Return (X, Y) of the center of cell containing provided text 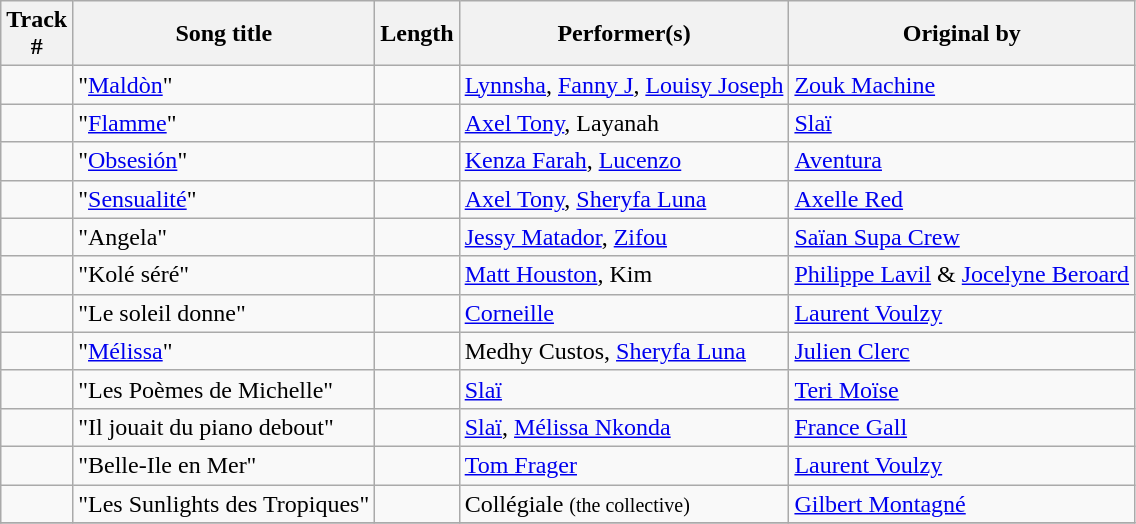
Aventura (962, 161)
"Angela" (224, 237)
"Flamme" (224, 123)
Jessy Matador, Zifou (624, 237)
Tom Frager (624, 465)
Song title (224, 34)
Performer(s) (624, 34)
Slaï, Mélissa Nkonda (624, 427)
Medhy Custos, Sheryfa Luna (624, 351)
"Le soleil donne" (224, 313)
Lynnsha, Fanny J, Louisy Joseph (624, 85)
Teri Moïse (962, 389)
"Sensualité" (224, 199)
Original by (962, 34)
Philippe Lavil & Jocelyne Beroard (962, 275)
"Les Poèmes de Michelle" (224, 389)
Zouk Machine (962, 85)
"Il jouait du piano debout" (224, 427)
"Obsesión" (224, 161)
Track # (37, 34)
Collégiale (the collective) (624, 503)
Saïan Supa Crew (962, 237)
"Les Sunlights des Tropiques" (224, 503)
Gilbert Montagné (962, 503)
Length (417, 34)
"Mélissa" (224, 351)
"Belle-Ile en Mer" (224, 465)
"Maldòn" (224, 85)
Axelle Red (962, 199)
Julien Clerc (962, 351)
Kenza Farah, Lucenzo (624, 161)
"Kolé séré" (224, 275)
France Gall (962, 427)
Axel Tony, Sheryfa Luna (624, 199)
Axel Tony, Layanah (624, 123)
Matt Houston, Kim (624, 275)
Corneille (624, 313)
